Scan for the cell matching the given text and deliver its [x, y] coordinate at center. 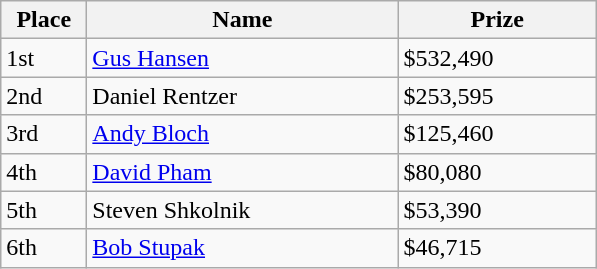
Daniel Rentzer [242, 96]
6th [44, 248]
$53,390 [498, 210]
$46,715 [498, 248]
Place [44, 20]
Gus Hansen [242, 58]
Name [242, 20]
$80,080 [498, 172]
David Pham [242, 172]
4th [44, 172]
Andy Bloch [242, 134]
$253,595 [498, 96]
2nd [44, 96]
5th [44, 210]
3rd [44, 134]
1st [44, 58]
Prize [498, 20]
$125,460 [498, 134]
Steven Shkolnik [242, 210]
Bob Stupak [242, 248]
$532,490 [498, 58]
